Determine the [X, Y] coordinate at the center of the cell enclosing the given text.  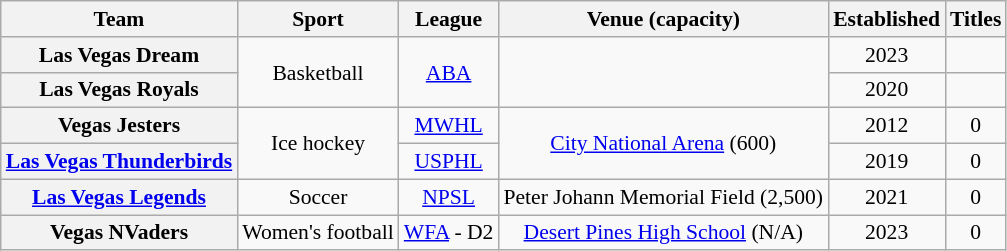
Peter Johann Memorial Field (2,500) [663, 197]
NPSL [449, 197]
Established [886, 19]
2021 [886, 197]
2019 [886, 162]
League [449, 19]
City National Arena (600) [663, 144]
Vegas Jesters [119, 126]
MWHL [449, 126]
Ice hockey [318, 144]
Las Vegas Dream [119, 55]
Las Vegas Royals [119, 90]
Vegas NVaders [119, 233]
Team [119, 19]
Las Vegas Legends [119, 197]
Soccer [318, 197]
2012 [886, 126]
Titles [976, 19]
2020 [886, 90]
WFA - D2 [449, 233]
ABA [449, 72]
Women's football [318, 233]
Sport [318, 19]
Basketball [318, 72]
Las Vegas Thunderbirds [119, 162]
Desert Pines High School (N/A) [663, 233]
USPHL [449, 162]
Venue (capacity) [663, 19]
